Find where the given text appears and provide that cell's center as [X, Y] coordinate. 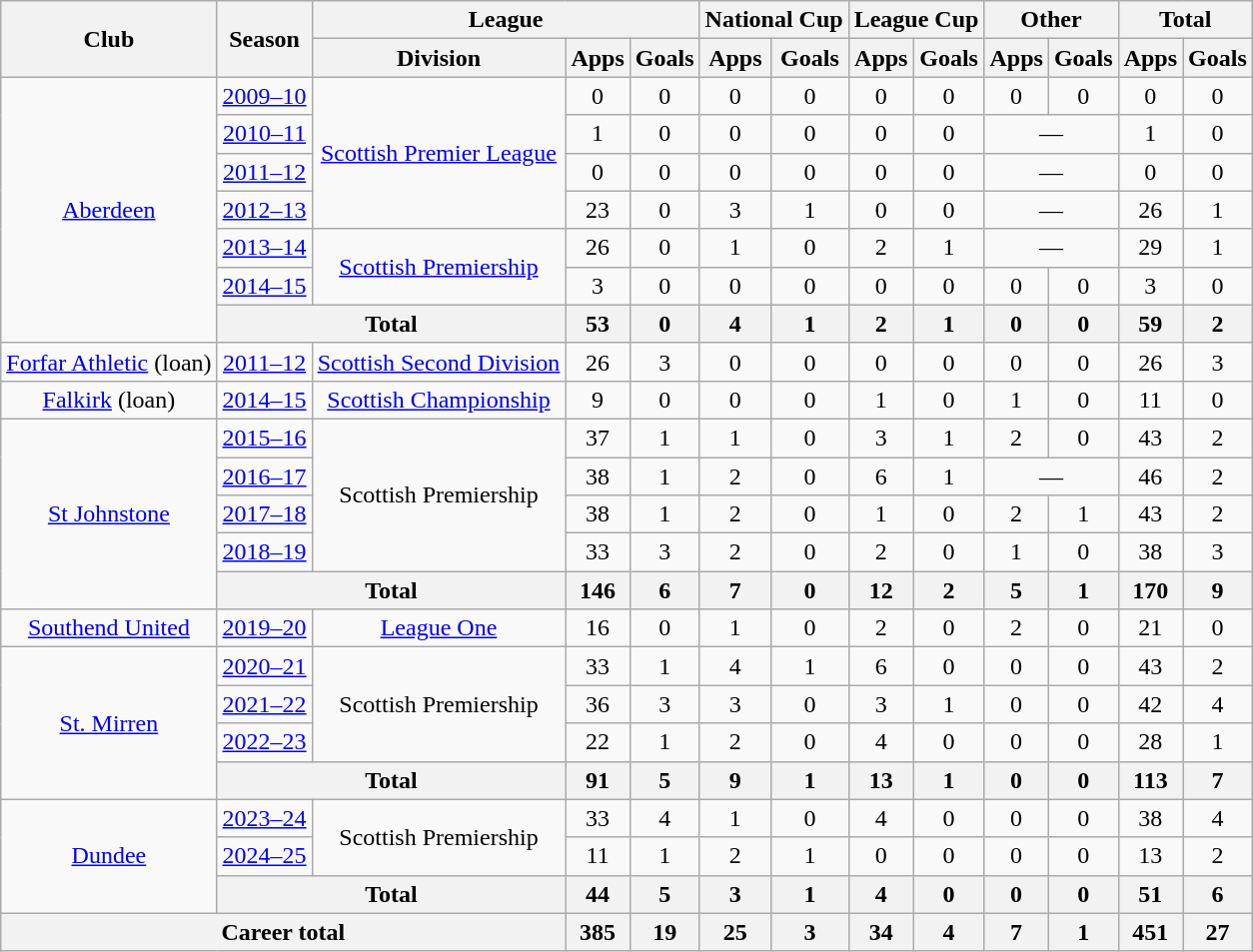
2013–14 [264, 248]
League Cup [916, 20]
2012–13 [264, 210]
2024–25 [264, 856]
28 [1150, 742]
91 [598, 780]
21 [1150, 628]
2009–10 [264, 96]
46 [1150, 476]
Southend United [109, 628]
385 [598, 932]
2022–23 [264, 742]
59 [1150, 324]
St Johnstone [109, 513]
Club [109, 39]
Division [439, 58]
Falkirk (loan) [109, 400]
Other [1051, 20]
42 [1150, 704]
Aberdeen [109, 210]
League One [439, 628]
2017–18 [264, 514]
St. Mirren [109, 723]
170 [1150, 590]
Forfar Athletic (loan) [109, 362]
Dundee [109, 856]
Scottish Second Division [439, 362]
37 [598, 438]
2019–20 [264, 628]
27 [1218, 932]
Career total [284, 932]
146 [598, 590]
113 [1150, 780]
2018–19 [264, 552]
2016–17 [264, 476]
34 [881, 932]
29 [1150, 248]
2010–11 [264, 134]
2015–16 [264, 438]
2021–22 [264, 704]
12 [881, 590]
23 [598, 210]
36 [598, 704]
44 [598, 894]
22 [598, 742]
19 [664, 932]
51 [1150, 894]
16 [598, 628]
53 [598, 324]
2020–21 [264, 666]
25 [735, 932]
Scottish Premier League [439, 153]
League [506, 20]
451 [1150, 932]
National Cup [773, 20]
Season [264, 39]
Scottish Championship [439, 400]
2023–24 [264, 818]
